Extract the (X, Y) coordinate from the center of the cell holding the provided text.  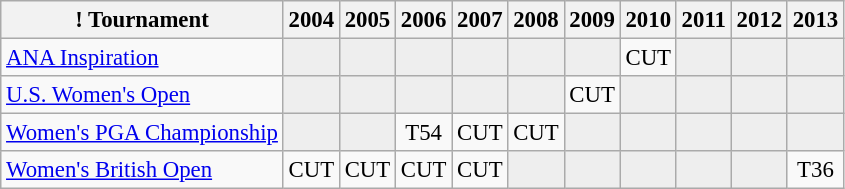
ANA Inspiration (142, 58)
2007 (480, 20)
2009 (592, 20)
U.S. Women's Open (142, 95)
T36 (815, 170)
2006 (424, 20)
Women's PGA Championship (142, 133)
2011 (704, 20)
T54 (424, 133)
2013 (815, 20)
2010 (648, 20)
2005 (367, 20)
Women's British Open (142, 170)
2004 (311, 20)
2008 (536, 20)
2012 (759, 20)
! Tournament (142, 20)
